For the text-containing cell, return its midpoint in (X, Y) coordinate format. 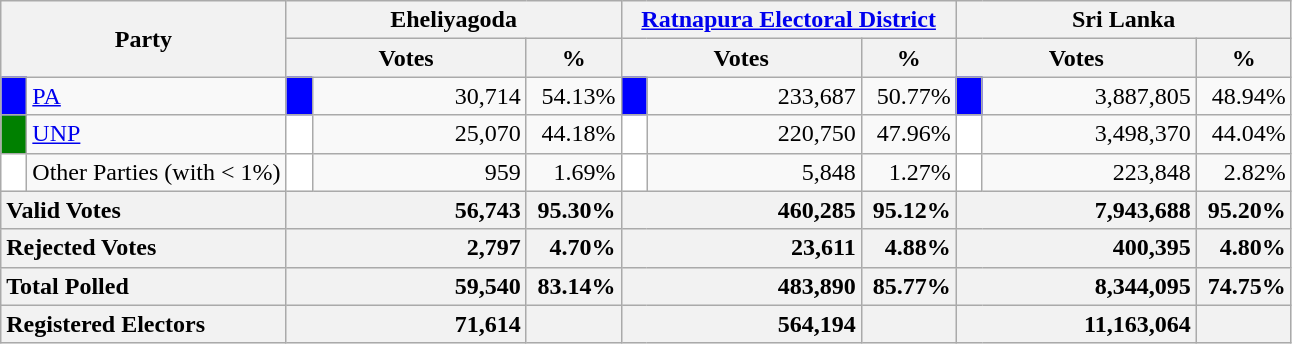
Registered Electors (144, 324)
44.18% (574, 134)
UNP (156, 134)
483,890 (741, 286)
Party (144, 39)
564,194 (741, 324)
95.20% (1244, 210)
Ratnapura Electoral District (788, 20)
23,611 (741, 248)
54.13% (574, 96)
1.69% (574, 172)
3,887,805 (1089, 96)
Valid Votes (144, 210)
460,285 (741, 210)
5,848 (754, 172)
233,687 (754, 96)
Rejected Votes (144, 248)
PA (156, 96)
74.75% (1244, 286)
11,163,064 (1076, 324)
30,714 (419, 96)
44.04% (1244, 134)
1.27% (908, 172)
Eheliyagoda (454, 20)
4.70% (574, 248)
71,614 (406, 324)
2.82% (1244, 172)
2,797 (406, 248)
4.80% (1244, 248)
48.94% (1244, 96)
83.14% (574, 286)
59,540 (406, 286)
50.77% (908, 96)
56,743 (406, 210)
95.30% (574, 210)
220,750 (754, 134)
85.77% (908, 286)
47.96% (908, 134)
Total Polled (144, 286)
959 (419, 172)
95.12% (908, 210)
223,848 (1089, 172)
400,395 (1076, 248)
25,070 (419, 134)
4.88% (908, 248)
Sri Lanka (1124, 20)
3,498,370 (1089, 134)
8,344,095 (1076, 286)
Other Parties (with < 1%) (156, 172)
7,943,688 (1076, 210)
